Scan for the cell matching the given text and deliver its (x, y) coordinate at center. 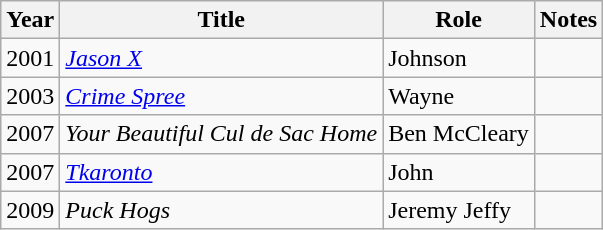
2003 (30, 96)
Jeremy Jeffy (459, 210)
Role (459, 20)
John (459, 172)
Jason X (222, 58)
Ben McCleary (459, 134)
Tkaronto (222, 172)
Your Beautiful Cul de Sac Home (222, 134)
Puck Hogs (222, 210)
Notes (568, 20)
Crime Spree (222, 96)
2009 (30, 210)
2001 (30, 58)
Wayne (459, 96)
Year (30, 20)
Johnson (459, 58)
Title (222, 20)
